Detect which cell encompasses the target text, then output its (X, Y) center coordinate. 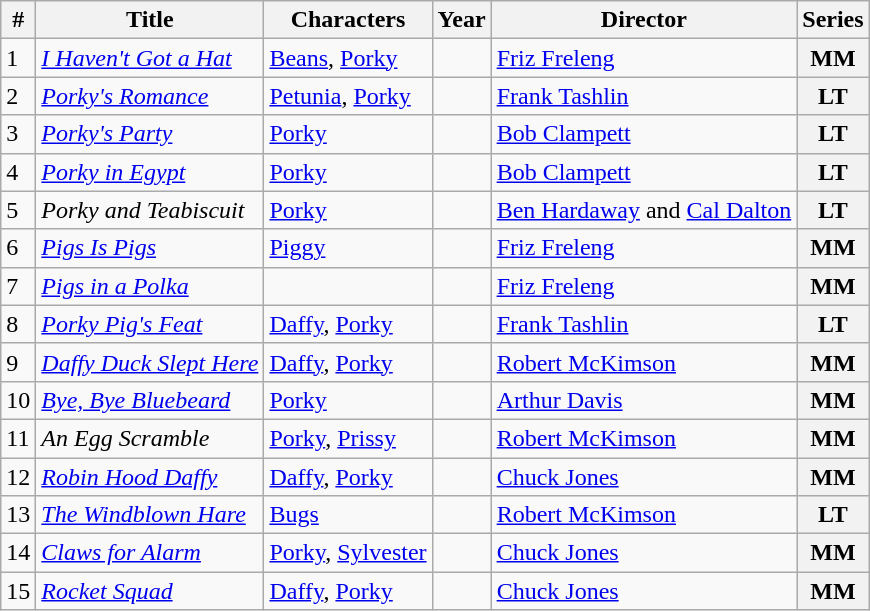
5 (18, 210)
Year (462, 20)
Bye, Bye Bluebeard (150, 400)
10 (18, 400)
3 (18, 134)
Robin Hood Daffy (150, 477)
Petunia, Porky (348, 96)
Title (150, 20)
9 (18, 362)
14 (18, 553)
6 (18, 248)
Pigs Is Pigs (150, 248)
Pigs in a Polka (150, 286)
12 (18, 477)
Beans, Porky (348, 58)
Porky, Prissy (348, 438)
Porky Pig's Feat (150, 324)
7 (18, 286)
4 (18, 172)
2 (18, 96)
Porky, Sylvester (348, 553)
Series (833, 20)
Claws for Alarm (150, 553)
I Haven't Got a Hat (150, 58)
Characters (348, 20)
Porky and Teabiscuit (150, 210)
Daffy Duck Slept Here (150, 362)
1 (18, 58)
Arthur Davis (644, 400)
Bugs (348, 515)
15 (18, 591)
# (18, 20)
The Windblown Hare (150, 515)
11 (18, 438)
13 (18, 515)
Porky's Party (150, 134)
Director (644, 20)
Porky in Egypt (150, 172)
8 (18, 324)
An Egg Scramble (150, 438)
Porky's Romance (150, 96)
Piggy (348, 248)
Ben Hardaway and Cal Dalton (644, 210)
Rocket Squad (150, 591)
